Scan for the cell matching the given text and deliver its [X, Y] coordinate at center. 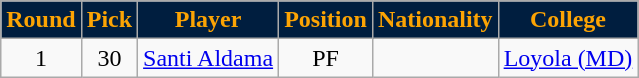
30 [109, 58]
1 [41, 58]
Nationality [435, 20]
Loyola (MD) [568, 58]
PF [326, 58]
College [568, 20]
Pick [109, 20]
Player [208, 20]
Position [326, 20]
Santi Aldama [208, 58]
Round [41, 20]
